Scan for the cell matching the given text and deliver its [x, y] coordinate at center. 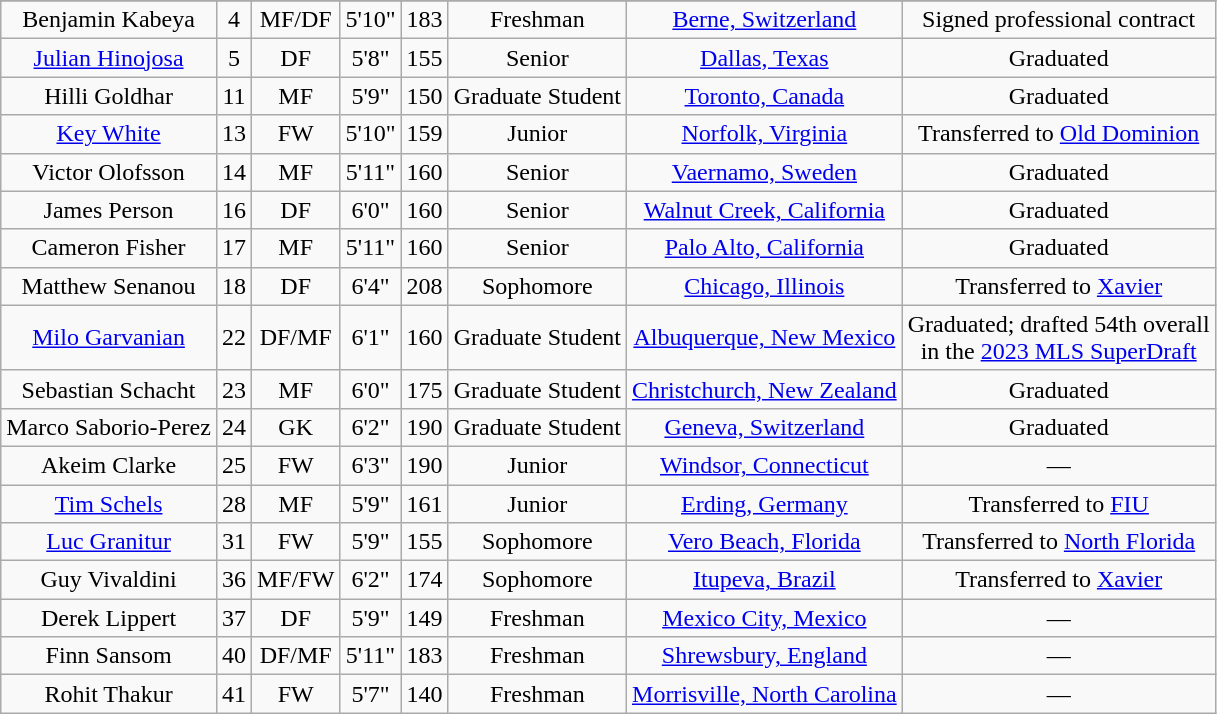
Julian Hinojosa [109, 58]
18 [234, 286]
Akeim Clarke [109, 465]
Vaernamo, Sweden [765, 172]
Transferred to FIU [1058, 503]
Christchurch, New Zealand [765, 389]
Sebastian Schacht [109, 389]
159 [424, 134]
5'8" [370, 58]
Victor Olofsson [109, 172]
Marco Saborio-Perez [109, 427]
Graduated; drafted 54th overallin the 2023 MLS SuperDraft [1058, 338]
Milo Garvanian [109, 338]
Transferred to North Florida [1058, 542]
Finn Sansom [109, 656]
Rohit Thakur [109, 694]
174 [424, 580]
14 [234, 172]
Guy Vivaldini [109, 580]
5 [234, 58]
17 [234, 248]
Key White [109, 134]
37 [234, 618]
40 [234, 656]
GK [295, 427]
Signed professional contract [1058, 20]
Transferred to Old Dominion [1058, 134]
Itupeva, Brazil [765, 580]
Luc Granitur [109, 542]
Toronto, Canada [765, 96]
Geneva, Switzerland [765, 427]
Tim Schels [109, 503]
Erding, Germany [765, 503]
Shrewsbury, England [765, 656]
Berne, Switzerland [765, 20]
Matthew Senanou [109, 286]
24 [234, 427]
Walnut Creek, California [765, 210]
11 [234, 96]
31 [234, 542]
Cameron Fisher [109, 248]
4 [234, 20]
Albuquerque, New Mexico [765, 338]
23 [234, 389]
5'7" [370, 694]
150 [424, 96]
Mexico City, Mexico [765, 618]
6'4" [370, 286]
28 [234, 503]
Benjamin Kabeya [109, 20]
175 [424, 389]
16 [234, 210]
Morrisville, North Carolina [765, 694]
36 [234, 580]
25 [234, 465]
Norfolk, Virginia [765, 134]
149 [424, 618]
Windsor, Connecticut [765, 465]
MF/FW [295, 580]
6'3" [370, 465]
22 [234, 338]
140 [424, 694]
161 [424, 503]
MF/DF [295, 20]
Dallas, Texas [765, 58]
6'1" [370, 338]
Derek Lippert [109, 618]
13 [234, 134]
208 [424, 286]
Palo Alto, California [765, 248]
41 [234, 694]
Chicago, Illinois [765, 286]
Vero Beach, Florida [765, 542]
James Person [109, 210]
Hilli Goldhar [109, 96]
